Locate the cell with the specified text and output its [x, y] center coordinate. 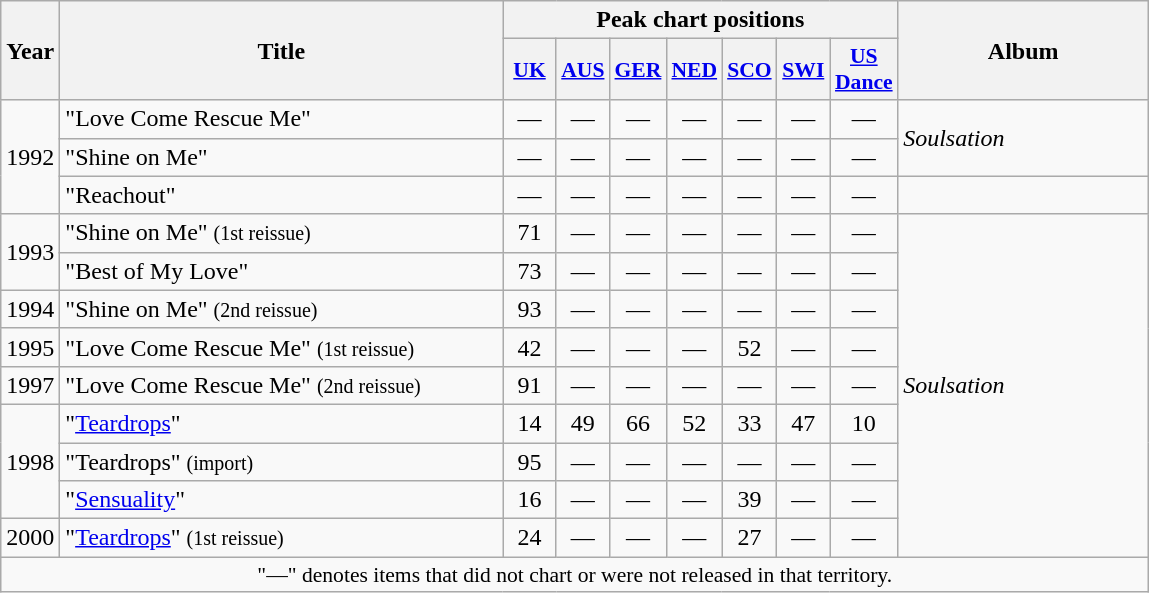
66 [638, 423]
24 [530, 538]
"Teardrops" [282, 423]
SWI [804, 70]
73 [530, 271]
91 [530, 385]
71 [530, 233]
AUS [582, 70]
"Shine on Me" (2nd reissue) [282, 309]
1993 [30, 252]
SCO [750, 70]
1995 [30, 347]
39 [750, 500]
Peak chart positions [700, 20]
1992 [30, 157]
95 [530, 461]
"Shine on Me" [282, 157]
1997 [30, 385]
Title [282, 50]
47 [804, 423]
"Reachout" [282, 195]
"Sensuality" [282, 500]
27 [750, 538]
49 [582, 423]
NED [694, 70]
10 [864, 423]
Album [1024, 50]
UK [530, 70]
"Love Come Rescue Me" (2nd reissue) [282, 385]
2000 [30, 538]
42 [530, 347]
16 [530, 500]
"Love Come Rescue Me" [282, 119]
93 [530, 309]
"Love Come Rescue Me" (1st reissue) [282, 347]
14 [530, 423]
"Teardrops" (import) [282, 461]
"Best of My Love" [282, 271]
"Shine on Me" (1st reissue) [282, 233]
"Teardrops" (1st reissue) [282, 538]
33 [750, 423]
USDance [864, 70]
"—" denotes items that did not chart or were not released in that territory. [575, 575]
1994 [30, 309]
Year [30, 50]
1998 [30, 461]
GER [638, 70]
